Identify which cell holds the provided text, then report its [X, Y] central coordinate. 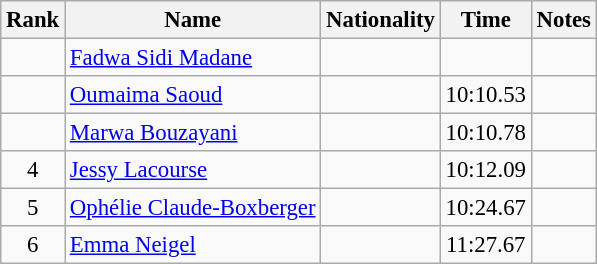
Oumaima Saoud [193, 95]
10:24.67 [486, 208]
Name [193, 20]
Fadwa Sidi Madane [193, 58]
11:27.67 [486, 245]
10:12.09 [486, 170]
Jessy Lacourse [193, 170]
6 [33, 245]
10:10.78 [486, 133]
Notes [564, 20]
Nationality [380, 20]
Rank [33, 20]
5 [33, 208]
10:10.53 [486, 95]
4 [33, 170]
Time [486, 20]
Marwa Bouzayani [193, 133]
Emma Neigel [193, 245]
Ophélie Claude-Boxberger [193, 208]
